Output the [x, y] coordinate of the center of the cell containing the given text.  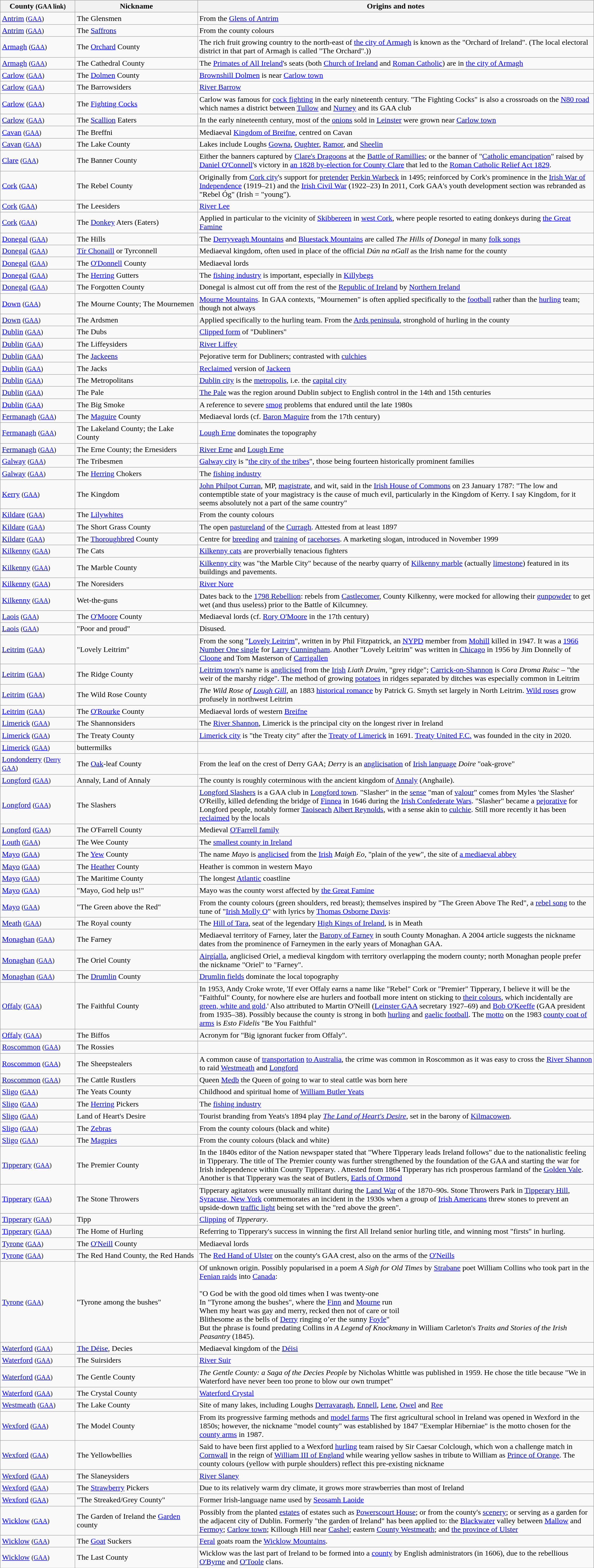
Mediaeval kingdom of the Déisi [396, 1348]
Former Irish-language name used by Seosamh Laoide [396, 1500]
The Yeats County [136, 1092]
The name Mayo is anglicised from the Irish Maigh Eo, "plain of the yew", the site of a mediaeval abbey [396, 854]
The smallest county in Ireland [396, 842]
The O'Rourke County [136, 711]
From the leaf on the crest of Derry GAA; Derry is an anglicisation of Irish language Doire "oak-grove" [396, 764]
River Barrow [396, 87]
The Slaneysiders [136, 1476]
The Royal county [136, 923]
Tourist branding from Yeats's 1894 play The Land of Heart's Desire, set in the barony of Kilmacowen. [396, 1116]
Referring to Tipperary's success in winning the first All Ireland senior hurling title, and winning most "firsts" in hurling. [396, 1232]
The Primates of All Ireland's seats (both Church of Ireland and Roman Catholic) are in the city of Armagh [396, 63]
Clipped form of "Dubliners" [396, 332]
Mediaeval Kingdom of Breifne, centred on Cavan [396, 132]
River Suir [396, 1360]
The Strawberry Pickers [136, 1488]
Medieval O'Farrell family [396, 830]
The Model County [136, 1426]
The Biffos [136, 1035]
Nickname [136, 6]
Donegal is almost cut off from the rest of the Republic of Ireland by Northern Ireland [396, 287]
The Breffni [136, 132]
The Cattle Rustlers [136, 1080]
The Maritime County [136, 878]
The O'Neill County [136, 1244]
River Liffey [396, 344]
The Drumlin County [136, 977]
Due to its relatively warm dry climate, it grows more strawberries than most of Ireland [396, 1488]
Meath (GAA) [38, 923]
The Big Smoke [136, 405]
Dublin city is the metropolis, i.e. the capital city [396, 380]
The Fighting Cocks [136, 103]
The Dubs [136, 332]
Limerick city is "the Treaty city" after the Treaty of Limerick in 1691. Treaty United F.C. was founded in the city in 2020. [396, 735]
The Premier County [136, 1165]
Site of many lakes, including Loughs Derravaragh, Ennell, Lene, Owel and Ree [396, 1405]
The Forgotten County [136, 287]
Mediaeval lords of western Breifne [396, 711]
River Nore [396, 584]
A reference to severe smog problems that endured until the late 1980s [396, 405]
Centre for breeding and training of racehorses. A marketing slogan, introduced in November 1999 [396, 539]
"Mayo, God help us!" [136, 890]
The Red Hand of Ulster on the county's GAA crest, also on the arms of the O'Neills [396, 1256]
The O'Moore County [136, 616]
The Pale was the region around Dublin subject to English control in the 14th and 15th centuries [396, 392]
Land of Heart's Desire [136, 1116]
From the Glens of Antrim [396, 18]
Childhood and spiritual home of William Butler Yeats [396, 1092]
The Jacks [136, 368]
County (GAA link) [38, 6]
The Déise, Decies [136, 1348]
The fishing industry is important, especially in Killybegs [396, 275]
Wet-the-guns [136, 600]
The Thoroughbred County [136, 539]
Tír Chonaill or Tyrconnell [136, 251]
Queen Medb the Queen of going to war to steal cattle was born here [396, 1080]
"The Streaked/Grey County" [136, 1500]
The Cathedral County [136, 63]
Drumlin fields dominate the local topography [396, 977]
Brownshill Dolmen is near Carlow town [396, 75]
Louth (GAA) [38, 842]
Lakes include Loughs Gowna, Oughter, Ramor, and Sheelin [396, 144]
The Ridge County [136, 674]
The longest Atlantic coastline [396, 878]
The Ardsmen [136, 320]
Annaly, Land of Annaly [136, 780]
The Barrowsiders [136, 87]
The Gentle County [136, 1377]
The Marble County [136, 568]
Wicklow was the last part of Ireland to be formed into a county by English administrators (in 1606), due to the rebellious O'Byrne and O'Toole clans. [396, 1558]
"Lovely Leitrim" [136, 649]
Feral goats roam the Wicklow Mountains. [396, 1541]
The Wee County [136, 842]
The Banner County [136, 161]
The Leesiders [136, 206]
The Red Hand County, the Red Hands [136, 1256]
The Crystal County [136, 1393]
The Mourne County; The Mournemen [136, 303]
The Hill of Tara, seat of the legendary High Kings of Ireland, is in Meath [396, 923]
The Dolmen County [136, 75]
The Farney [136, 940]
The Last County [136, 1558]
The Home of Hurling [136, 1232]
The Yellowbellies [136, 1455]
The O'Farrell County [136, 830]
The Noresiders [136, 584]
Reclaimed version of Jackeen [396, 368]
Applied specifically to the hurling team. From the Ards peninsula, stronghold of hurling in the county [396, 320]
Kilkenny city was "the Marble City" because of the nearby quarry of Kilkenny marble (actually limestone) featured in its buildings and pavements. [396, 568]
The Scallion Eaters [136, 120]
The Suirsiders [136, 1360]
The Metropolitans [136, 380]
The Yew County [136, 854]
The Short Grass County [136, 527]
Galway city is "the city of the tribes", those being fourteen historically prominent families [396, 462]
The Oak-leaf County [136, 764]
The Jackeens [136, 356]
The Slashers [136, 805]
Kilkenny cats are proverbially tenacious fighters [396, 551]
Disused. [396, 628]
The Cats [136, 551]
Mediaeval lords (cf. Baron Maguire from the 17th century) [396, 417]
Westmeath (GAA) [38, 1405]
The Zebras [136, 1128]
"Tyrone among the bushes" [136, 1302]
"Poor and proud" [136, 628]
The Goat Suckers [136, 1541]
The Erne County; the Ernesiders [136, 449]
The Herring Pickers [136, 1104]
Pejorative term for Dubliners; contrasted with culchies [396, 356]
The River Shannon, Limerick is the principal city on the longest river in Ireland [396, 723]
Londonderry (Derry GAA) [38, 764]
buttermilks [136, 747]
Clare (GAA) [38, 161]
The Lilywhites [136, 515]
Mediaeval kingdom, often used in place of the official Dún na nGall as the Irish name for the county [396, 251]
Origins and notes [396, 6]
The Garden of Ireland the Garden county [136, 1520]
The county is roughly coterminous with the ancient kingdom of Annaly (Anghaile). [396, 780]
The Tribesmen [136, 462]
Mourne Mountains. In GAA contexts, "Mournemen" is often applied specifically to the football rather than the hurling team; though not always [396, 303]
The Saffrons [136, 30]
The Treaty County [136, 735]
Heather is common in western Mayo [396, 866]
The open pastureland of the Curragh. Attested from at least 1897 [396, 527]
The Magpies [136, 1140]
River Erne and Lough Erne [396, 449]
Kerry (GAA) [38, 494]
The Pale [136, 392]
The Donkey Aters (Eaters) [136, 223]
Mediaeval lords (cf. Rory O'Moore in the 17th century) [396, 616]
Lough Erne dominates the topography [396, 433]
The Wild Rose County [136, 695]
The Rebel County [136, 185]
The Sheepstealers [136, 1063]
The Orchard County [136, 47]
In the early nineteenth century, most of the onions sold in Leinster were grown near Carlow town [396, 120]
Applied in particular to the vicinity of Skibbereen in west Cork, where people resorted to eating donkeys during the Great Famine [396, 223]
Tipp [136, 1219]
The O'Donnell County [136, 263]
The Oriel County [136, 960]
The Maguire County [136, 417]
The Faithful County [136, 1006]
The Shannonsiders [136, 723]
The Derryveagh Mountains and Bluestack Mountains are called The Hills of Donegal in many folk songs [396, 239]
"The Green above the Red" [136, 907]
The Kingdom [136, 494]
The Heather County [136, 866]
The Hills [136, 239]
The Lakeland County; the Lake County [136, 433]
The Herring Gutters [136, 275]
The Liffeysiders [136, 344]
River Slaney [396, 1476]
Mayo was the county worst affected by the Great Famine [396, 890]
The Rossies [136, 1047]
The Glensmen [136, 18]
Waterford Crystal [396, 1393]
River Lee [396, 206]
Clipping of Tipperary. [396, 1219]
The Stone Throwers [136, 1199]
Acronym for "Big ignorant fucker from Offaly". [396, 1035]
The Herring Chokers [136, 474]
